For the text-containing cell, return its midpoint in (x, y) coordinate format. 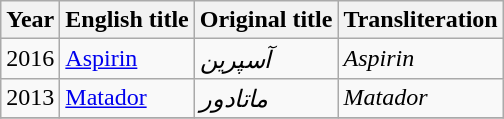
ماتادور (266, 98)
Transliteration (420, 20)
آسپرین (266, 59)
Year (30, 20)
2016 (30, 59)
English title (127, 20)
Original title (266, 20)
2013 (30, 98)
